Locate the cell with the specified text and output its [x, y] center coordinate. 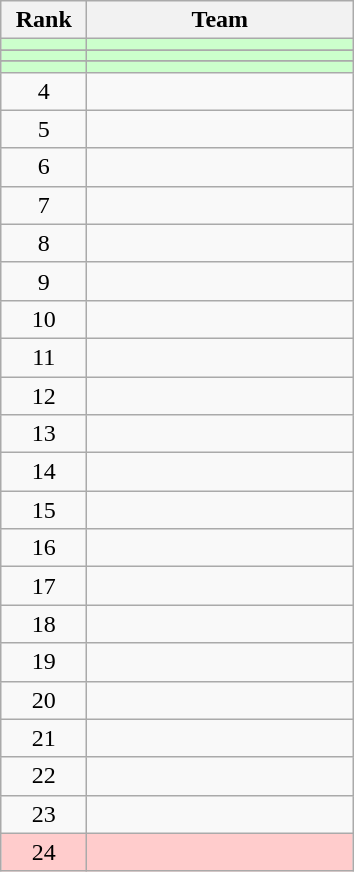
17 [44, 586]
5 [44, 129]
9 [44, 281]
15 [44, 510]
14 [44, 472]
12 [44, 395]
22 [44, 776]
10 [44, 319]
23 [44, 814]
Team [220, 20]
7 [44, 205]
16 [44, 548]
19 [44, 662]
24 [44, 852]
21 [44, 738]
20 [44, 700]
Rank [44, 20]
11 [44, 357]
18 [44, 624]
6 [44, 167]
13 [44, 434]
8 [44, 243]
4 [44, 91]
